Return [X, Y] of the center of cell containing provided text 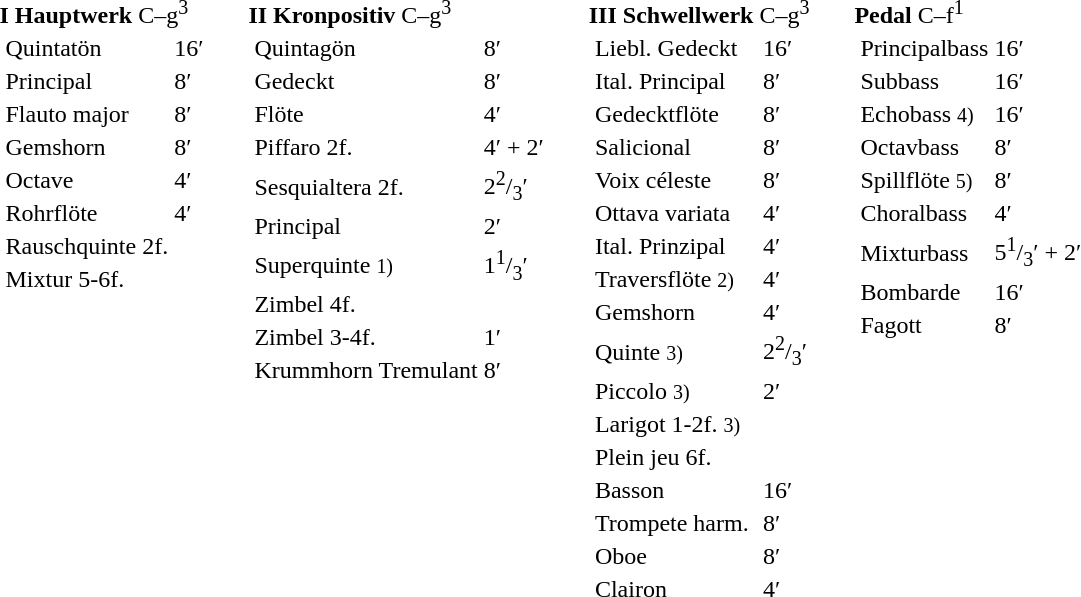
Spillflöte 5) [924, 180]
Flauto major [87, 114]
Quintatön [87, 48]
Fagott [924, 325]
11/3′ [514, 266]
Bombarde [924, 292]
Choralbass [924, 213]
Mixtur 5-6f. [87, 279]
Larigot 1-2f. 3) [676, 424]
Voix céleste [676, 180]
Ital. Principal [676, 81]
Basson [676, 490]
Krummhorn Tremulant [366, 371]
Echobass 4) [924, 114]
Mixturbass [924, 252]
Ital. Prinzipal [676, 246]
Gedeckt [366, 81]
Piccolo 3) [676, 391]
Piffaro 2f. [366, 147]
Zimbel 4f. [366, 305]
Ottava variata [676, 213]
Oboe [676, 556]
Zimbel 3-4f. [366, 338]
Superquinte 1) [366, 266]
Quintagön [366, 48]
Gedecktflöte [676, 114]
Plein jeu 6f. [676, 457]
Rohrflöte [87, 213]
Subbass [924, 81]
Sesquialtera 2f. [366, 186]
Octavbass [924, 147]
1′ [514, 338]
Salicional [676, 147]
Traversflöte 2) [676, 279]
Trompete harm. [676, 523]
Rauschquinte 2f. [87, 246]
Liebl. Gedeckt [676, 48]
Octave [87, 180]
Flöte [366, 114]
Principalbass [924, 48]
Quinte 3) [676, 352]
4′ + 2′ [514, 147]
